From the cell containing the given text, extract its center point as [x, y] coordinate. 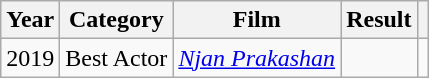
Njan Prakashan [257, 58]
Result [379, 20]
Best Actor [116, 58]
2019 [30, 58]
Film [257, 20]
Category [116, 20]
Year [30, 20]
